Identify which cell holds the provided text, then report its (x, y) central coordinate. 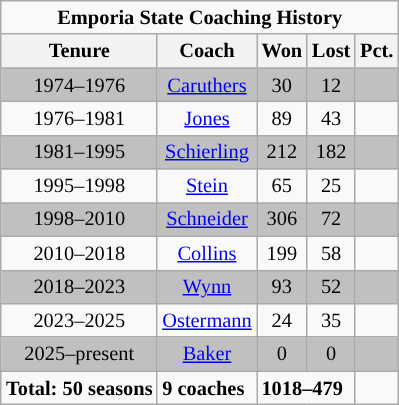
43 (331, 119)
9 coaches (206, 388)
1998–2010 (79, 220)
25 (331, 186)
89 (282, 119)
35 (331, 321)
Caruthers (206, 85)
12 (331, 85)
Emporia State Coaching History (200, 18)
Jones (206, 119)
Baker (206, 354)
212 (282, 152)
Won (282, 51)
Ostermann (206, 321)
1018–479 (306, 388)
24 (282, 321)
Total: 50 seasons (79, 388)
1976–1981 (79, 119)
Schierling (206, 152)
Stein (206, 186)
Lost (331, 51)
Coach (206, 51)
93 (282, 287)
Tenure (79, 51)
72 (331, 220)
Wynn (206, 287)
306 (282, 220)
Pct. (376, 51)
30 (282, 85)
2018–2023 (79, 287)
58 (331, 253)
1981–1995 (79, 152)
65 (282, 186)
1995–1998 (79, 186)
Schneider (206, 220)
Collins (206, 253)
199 (282, 253)
2025–present (79, 354)
52 (331, 287)
1974–1976 (79, 85)
182 (331, 152)
2023–2025 (79, 321)
2010–2018 (79, 253)
